For the text-containing cell, return its midpoint in [X, Y] coordinate format. 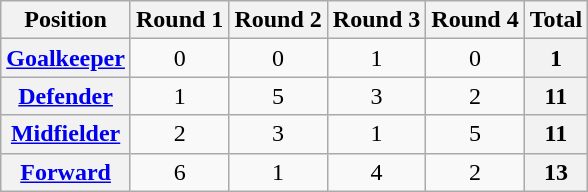
Position [66, 20]
Total [556, 20]
Round 3 [376, 20]
Goalkeeper [66, 58]
6 [179, 172]
4 [376, 172]
Defender [66, 96]
Round 4 [475, 20]
13 [556, 172]
Midfielder [66, 134]
Round 1 [179, 20]
Round 2 [278, 20]
Forward [66, 172]
